Find where the given text appears and provide that cell's center as (X, Y) coordinate. 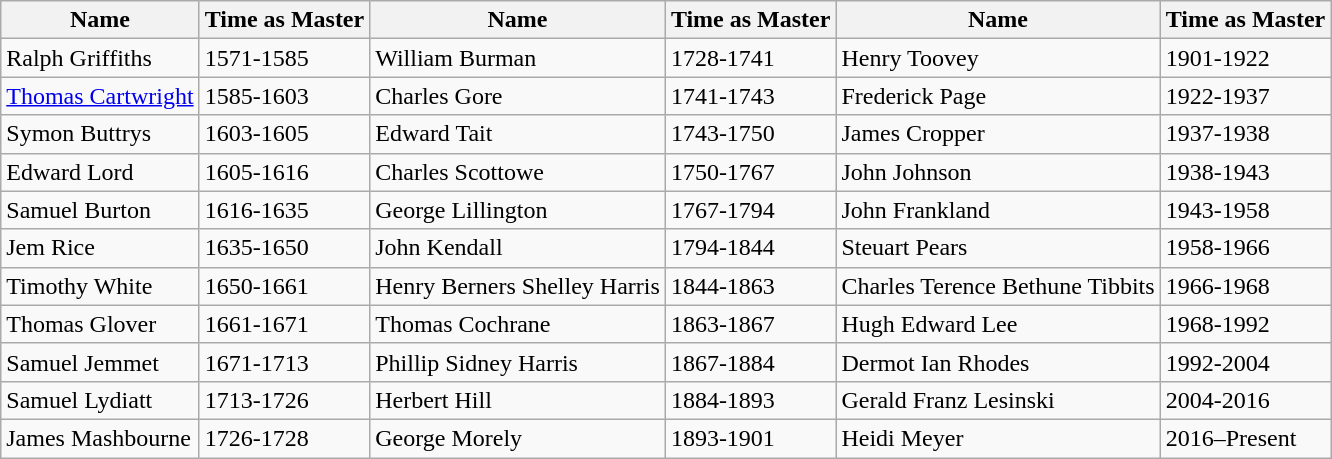
James Cropper (998, 134)
1992-2004 (1246, 362)
1741-1743 (750, 96)
1661-1671 (284, 324)
1650-1661 (284, 286)
1863-1867 (750, 324)
Samuel Burton (100, 210)
1603-1605 (284, 134)
1938-1943 (1246, 172)
1750-1767 (750, 172)
1713-1726 (284, 400)
William Burman (518, 58)
1616-1635 (284, 210)
1743-1750 (750, 134)
Samuel Lydiatt (100, 400)
James Mashbourne (100, 438)
1671-1713 (284, 362)
1966-1968 (1246, 286)
Symon Buttrys (100, 134)
Henry Toovey (998, 58)
John Kendall (518, 248)
Henry Berners Shelley Harris (518, 286)
1958-1966 (1246, 248)
Charles Scottowe (518, 172)
1922-1937 (1246, 96)
Charles Gore (518, 96)
1726-1728 (284, 438)
Samuel Jemmet (100, 362)
Timothy White (100, 286)
1767-1794 (750, 210)
Phillip Sidney Harris (518, 362)
1585-1603 (284, 96)
1893-1901 (750, 438)
Herbert Hill (518, 400)
Edward Lord (100, 172)
1728-1741 (750, 58)
Gerald Franz Lesinski (998, 400)
Frederick Page (998, 96)
1901-1922 (1246, 58)
Jem Rice (100, 248)
1605-1616 (284, 172)
1794-1844 (750, 248)
Ralph Griffiths (100, 58)
George Morely (518, 438)
1844-1863 (750, 286)
Dermot Ian Rhodes (998, 362)
1635-1650 (284, 248)
1884-1893 (750, 400)
1571-1585 (284, 58)
Thomas Cochrane (518, 324)
Thomas Cartwright (100, 96)
1968-1992 (1246, 324)
Hugh Edward Lee (998, 324)
Steuart Pears (998, 248)
Edward Tait (518, 134)
1937-1938 (1246, 134)
1943-1958 (1246, 210)
John Johnson (998, 172)
George Lillington (518, 210)
2004-2016 (1246, 400)
Heidi Meyer (998, 438)
Thomas Glover (100, 324)
Charles Terence Bethune Tibbits (998, 286)
2016–Present (1246, 438)
John Frankland (998, 210)
1867-1884 (750, 362)
